Search for the cell housing the specified text and yield its [x, y] center coordinate. 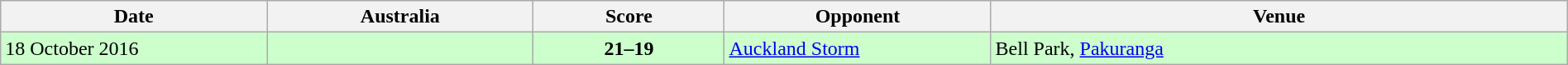
Auckland Storm [858, 48]
Opponent [858, 17]
Venue [1279, 17]
18 October 2016 [134, 48]
Score [629, 17]
Date [134, 17]
Bell Park, Pakuranga [1279, 48]
21–19 [629, 48]
Australia [400, 17]
